Output the [X, Y] coordinate of the center of the cell containing the given text.  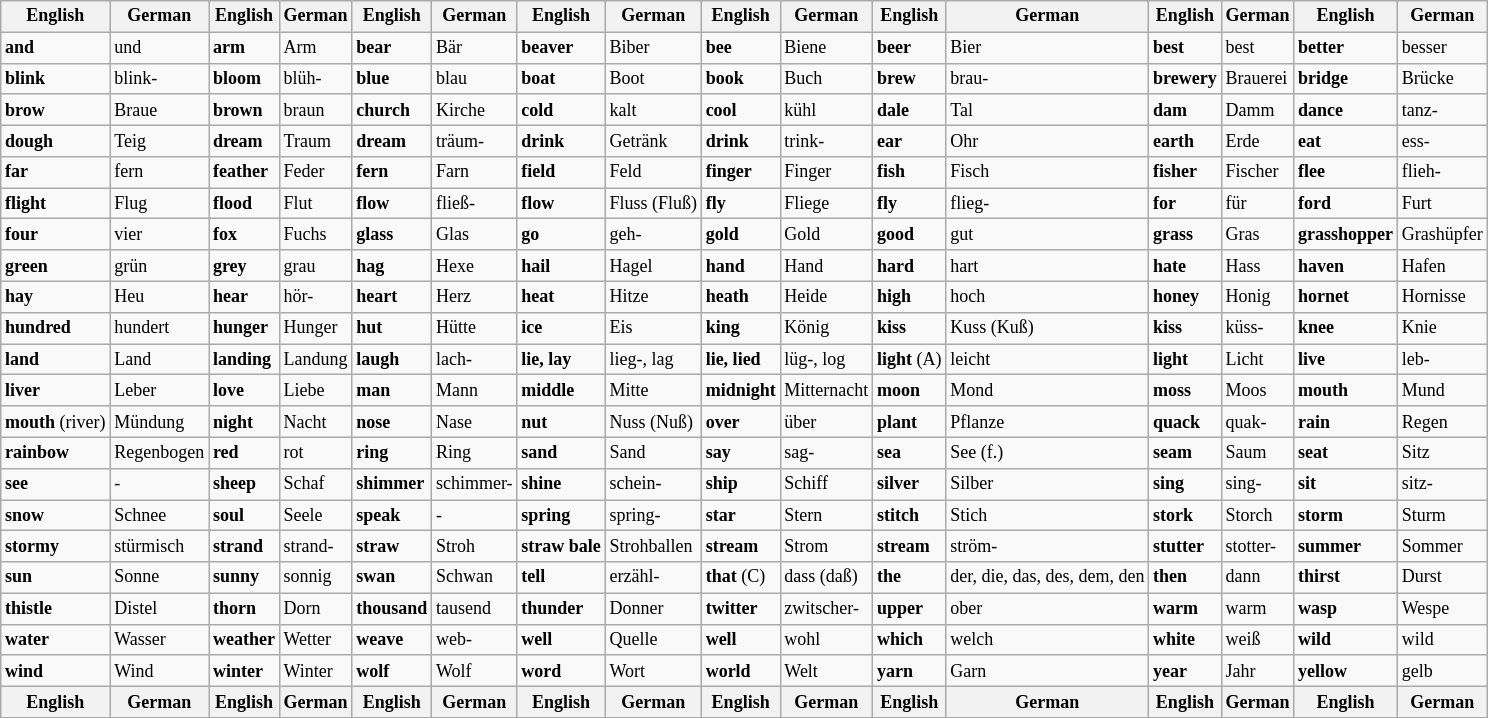
hear [244, 296]
thirst [1346, 578]
shine [561, 484]
wind [56, 670]
finger [740, 172]
better [1346, 48]
that (C) [740, 578]
stürmisch [160, 546]
dale [910, 110]
sun [56, 578]
earth [1185, 140]
nose [392, 422]
Saum [1258, 452]
grasshopper [1346, 234]
ess- [1442, 140]
the [910, 578]
straw [392, 546]
word [561, 670]
mouth (river) [56, 422]
Sturm [1442, 516]
Distel [160, 608]
moss [1185, 390]
lie, lied [740, 360]
Jahr [1258, 670]
Flut [316, 204]
live [1346, 360]
star [740, 516]
blink [56, 78]
besser [1442, 48]
ober [1048, 608]
Damm [1258, 110]
Mann [474, 390]
tanz- [1442, 110]
dance [1346, 110]
Farn [474, 172]
Biene [826, 48]
Donner [653, 608]
heath [740, 296]
stork [1185, 516]
Mond [1048, 390]
summer [1346, 546]
sheep [244, 484]
sea [910, 452]
küss- [1258, 328]
erzähl- [653, 578]
Hand [826, 266]
spring- [653, 516]
grass [1185, 234]
middle [561, 390]
See (f.) [1048, 452]
Wolf [474, 670]
Wort [653, 670]
König [826, 328]
zwitscher- [826, 608]
Buch [826, 78]
Durst [1442, 578]
Feder [316, 172]
Mitte [653, 390]
bear [392, 48]
Fliege [826, 204]
red [244, 452]
Furt [1442, 204]
Welt [826, 670]
weather [244, 640]
grün [160, 266]
sing- [1258, 484]
Dorn [316, 608]
Kirche [474, 110]
feather [244, 172]
plant [910, 422]
Finger [826, 172]
moon [910, 390]
Biber [653, 48]
leicht [1048, 360]
kalt [653, 110]
sing [1185, 484]
sag- [826, 452]
hör- [316, 296]
church [392, 110]
liver [56, 390]
rainbow [56, 452]
ship [740, 484]
heat [561, 296]
arm [244, 48]
web- [474, 640]
year [1185, 670]
Stern [826, 516]
wolf [392, 670]
thorn [244, 608]
Schnee [160, 516]
sit [1346, 484]
say [740, 452]
Mündung [160, 422]
Fuchs [316, 234]
lach- [474, 360]
honey [1185, 296]
ice [561, 328]
Heu [160, 296]
bee [740, 48]
gelb [1442, 670]
Regen [1442, 422]
thunder [561, 608]
ear [910, 140]
flieg- [1048, 204]
love [244, 390]
dough [56, 140]
cold [561, 110]
Glas [474, 234]
Quelle [653, 640]
nut [561, 422]
hut [392, 328]
Hass [1258, 266]
hundred [56, 328]
stitch [910, 516]
brow [56, 110]
grau [316, 266]
hard [910, 266]
Licht [1258, 360]
Heide [826, 296]
dam [1185, 110]
cool [740, 110]
flight [56, 204]
blüh- [316, 78]
flood [244, 204]
der, die, das, des, dem, den [1048, 578]
schimmer- [474, 484]
light (A) [910, 360]
snow [56, 516]
Wind [160, 670]
quak- [1258, 422]
über [826, 422]
hunger [244, 328]
Strohballen [653, 546]
strand- [316, 546]
Mund [1442, 390]
Sitz [1442, 452]
hail [561, 266]
Eis [653, 328]
blink- [160, 78]
sunny [244, 578]
Storch [1258, 516]
dass (daß) [826, 578]
Mitternacht [826, 390]
hart [1048, 266]
ström- [1048, 546]
Nase [474, 422]
thistle [56, 608]
Moos [1258, 390]
world [740, 670]
Honig [1258, 296]
good [910, 234]
Stroh [474, 546]
mouth [1346, 390]
lieg-, lag [653, 360]
geh- [653, 234]
Boot [653, 78]
Kuss (Kuß) [1048, 328]
field [561, 172]
gut [1048, 234]
beaver [561, 48]
Bär [474, 48]
rain [1346, 422]
Fluss (Fluß) [653, 204]
Regenbogen [160, 452]
Tal [1048, 110]
Sand [653, 452]
silver [910, 484]
für [1258, 204]
bloom [244, 78]
water [56, 640]
Schiff [826, 484]
soul [244, 516]
fließ- [474, 204]
Wespe [1442, 608]
heart [392, 296]
braun [316, 110]
which [910, 640]
landing [244, 360]
Fischer [1258, 172]
tausend [474, 608]
Land [160, 360]
hoch [1048, 296]
hag [392, 266]
winter [244, 670]
beer [910, 48]
Teig [160, 140]
high [910, 296]
hornet [1346, 296]
brewery [1185, 78]
light [1185, 360]
Brauerei [1258, 78]
und [160, 48]
laugh [392, 360]
far [56, 172]
Flug [160, 204]
Ohr [1048, 140]
night [244, 422]
seat [1346, 452]
Sonne [160, 578]
book [740, 78]
eat [1346, 140]
Schaf [316, 484]
sitz- [1442, 484]
fisher [1185, 172]
Hornisse [1442, 296]
Hunger [316, 328]
grey [244, 266]
weiß [1258, 640]
Fisch [1048, 172]
stutter [1185, 546]
blue [392, 78]
strand [244, 546]
Getränk [653, 140]
over [740, 422]
go [561, 234]
Hitze [653, 296]
Herz [474, 296]
Winter [316, 670]
stormy [56, 546]
and [56, 48]
Liebe [316, 390]
ring [392, 452]
Braue [160, 110]
Traum [316, 140]
Nacht [316, 422]
blau [474, 78]
glass [392, 234]
Silber [1048, 484]
Hexe [474, 266]
speak [392, 516]
storm [1346, 516]
Brücke [1442, 78]
swan [392, 578]
spring [561, 516]
midnight [740, 390]
rot [316, 452]
fox [244, 234]
king [740, 328]
welch [1048, 640]
flee [1346, 172]
man [392, 390]
brown [244, 110]
upper [910, 608]
kühl [826, 110]
wohl [826, 640]
trink- [826, 140]
twitter [740, 608]
Hagel [653, 266]
for [1185, 204]
sonnig [316, 578]
hundert [160, 328]
Hütte [474, 328]
seam [1185, 452]
hay [56, 296]
Arm [316, 48]
Wetter [316, 640]
Ring [474, 452]
Gras [1258, 234]
Sommer [1442, 546]
then [1185, 578]
Landung [316, 360]
Pflanze [1048, 422]
Stich [1048, 516]
sand [561, 452]
white [1185, 640]
stotter- [1258, 546]
straw bale [561, 546]
yellow [1346, 670]
fish [910, 172]
schein- [653, 484]
shimmer [392, 484]
wasp [1346, 608]
Garn [1048, 670]
tell [561, 578]
Knie [1442, 328]
green [56, 266]
Leber [160, 390]
Schwan [474, 578]
lie, lay [561, 360]
quack [1185, 422]
bridge [1346, 78]
ford [1346, 204]
Erde [1258, 140]
brau- [1048, 78]
Wasser [160, 640]
see [56, 484]
yarn [910, 670]
Bier [1048, 48]
dann [1258, 578]
thousand [392, 608]
hand [740, 266]
leb- [1442, 360]
haven [1346, 266]
four [56, 234]
vier [160, 234]
hate [1185, 266]
lüg-, log [826, 360]
Feld [653, 172]
gold [740, 234]
brew [910, 78]
knee [1346, 328]
flieh- [1442, 172]
Strom [826, 546]
boat [561, 78]
Grashüpfer [1442, 234]
weave [392, 640]
träum- [474, 140]
Gold [826, 234]
Nuss (Nuß) [653, 422]
Hafen [1442, 266]
Seele [316, 516]
land [56, 360]
